Return the [X, Y] coordinate for the center point of the cell that contains the specified text.  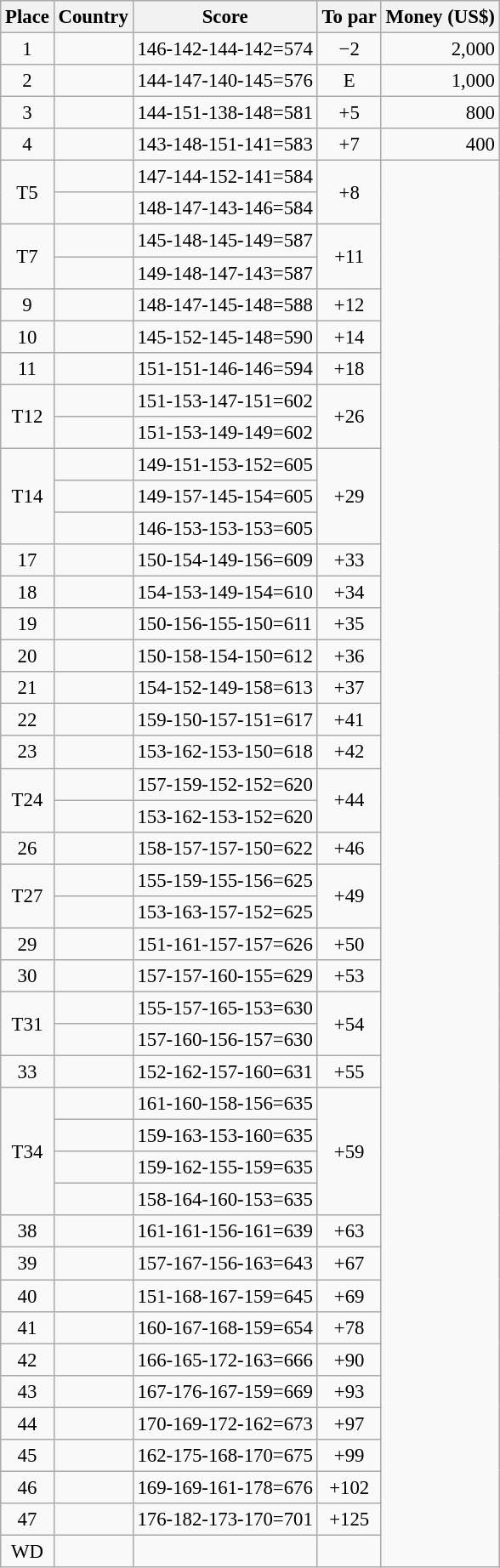
33 [27, 1072]
+36 [349, 656]
T27 [27, 896]
161-160-158-156=635 [224, 1104]
2,000 [440, 49]
147-144-152-141=584 [224, 177]
+125 [349, 1520]
149-151-153-152=605 [224, 464]
151-153-147-151=602 [224, 401]
42 [27, 1360]
+46 [349, 848]
150-154-149-156=609 [224, 560]
47 [27, 1520]
43 [27, 1391]
+5 [349, 113]
20 [27, 656]
19 [27, 624]
3 [27, 113]
T5 [27, 192]
151-168-167-159=645 [224, 1296]
26 [27, 848]
40 [27, 1296]
+63 [349, 1232]
160-167-168-159=654 [224, 1327]
157-160-156-157=630 [224, 1040]
38 [27, 1232]
+67 [349, 1264]
+54 [349, 1024]
23 [27, 753]
+53 [349, 976]
157-167-156-163=643 [224, 1264]
170-169-172-162=673 [224, 1423]
+97 [349, 1423]
T34 [27, 1151]
153-162-153-150=618 [224, 753]
153-163-157-152=625 [224, 912]
+50 [349, 944]
30 [27, 976]
152-162-157-160=631 [224, 1072]
WD [27, 1551]
+34 [349, 593]
4 [27, 145]
145-152-145-148=590 [224, 337]
To par [349, 17]
+12 [349, 304]
Country [94, 17]
45 [27, 1456]
+14 [349, 337]
154-152-149-158=613 [224, 688]
2 [27, 81]
176-182-173-170=701 [224, 1520]
+102 [349, 1487]
+59 [349, 1151]
E [349, 81]
159-150-157-151=617 [224, 720]
+41 [349, 720]
154-153-149-154=610 [224, 593]
+93 [349, 1391]
161-161-156-161=639 [224, 1232]
1,000 [440, 81]
167-176-167-159=669 [224, 1391]
155-157-165-153=630 [224, 1008]
T31 [27, 1024]
155-159-155-156=625 [224, 880]
T24 [27, 799]
157-159-152-152=620 [224, 784]
9 [27, 304]
−2 [349, 49]
18 [27, 593]
11 [27, 368]
151-161-157-157=626 [224, 944]
166-165-172-163=666 [224, 1360]
17 [27, 560]
+11 [349, 257]
144-151-138-148=581 [224, 113]
157-157-160-155=629 [224, 976]
+49 [349, 896]
150-156-155-150=611 [224, 624]
+26 [349, 417]
46 [27, 1487]
Place [27, 17]
+55 [349, 1072]
+42 [349, 753]
+37 [349, 688]
T7 [27, 257]
149-148-147-143=587 [224, 273]
400 [440, 145]
148-147-145-148=588 [224, 304]
T12 [27, 417]
158-164-160-153=635 [224, 1200]
+90 [349, 1360]
1 [27, 49]
153-162-153-152=620 [224, 816]
+69 [349, 1296]
169-169-161-178=676 [224, 1487]
151-151-146-146=594 [224, 368]
149-157-145-154=605 [224, 497]
+35 [349, 624]
+8 [349, 192]
39 [27, 1264]
145-148-145-149=587 [224, 241]
+7 [349, 145]
22 [27, 720]
800 [440, 113]
148-147-143-146=584 [224, 208]
Score [224, 17]
+78 [349, 1327]
+33 [349, 560]
T14 [27, 497]
41 [27, 1327]
+18 [349, 368]
159-163-153-160=635 [224, 1136]
Money (US$) [440, 17]
151-153-149-149=602 [224, 433]
158-157-157-150=622 [224, 848]
29 [27, 944]
10 [27, 337]
146-153-153-153=605 [224, 528]
159-162-155-159=635 [224, 1167]
144-147-140-145=576 [224, 81]
162-175-168-170=675 [224, 1456]
150-158-154-150=612 [224, 656]
146-142-144-142=574 [224, 49]
44 [27, 1423]
+44 [349, 799]
+99 [349, 1456]
21 [27, 688]
143-148-151-141=583 [224, 145]
+29 [349, 497]
